Search for the cell housing the specified text and yield its (X, Y) center coordinate. 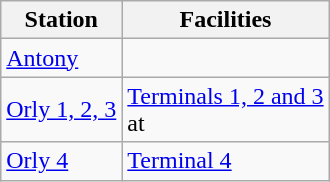
Orly 1, 2, 3 (62, 110)
Terminals 1, 2 and 3 at (226, 110)
Orly 4 (62, 161)
Station (62, 20)
Terminal 4 (226, 161)
Facilities (226, 20)
Antony (62, 58)
